Determine the [X, Y] coordinate at the center of the cell enclosing the given text.  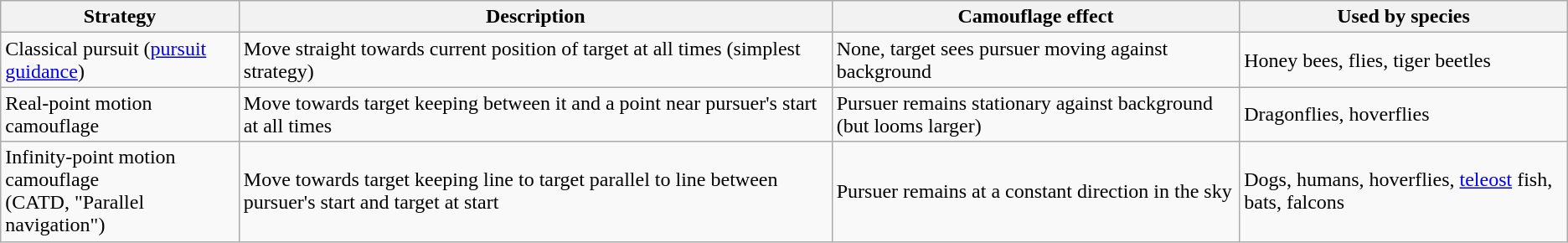
Honey bees, flies, tiger beetles [1404, 60]
Description [535, 17]
Pursuer remains at a constant direction in the sky [1035, 191]
Move towards target keeping between it and a point near pursuer's start at all times [535, 114]
Pursuer remains stationary against background (but looms larger) [1035, 114]
None, target sees pursuer moving against background [1035, 60]
Used by species [1404, 17]
Real-point motion camouflage [121, 114]
Camouflage effect [1035, 17]
Dogs, humans, hoverflies, teleost fish, bats, falcons [1404, 191]
Classical pursuit (pursuit guidance) [121, 60]
Dragonflies, hoverflies [1404, 114]
Move straight towards current position of target at all times (simplest strategy) [535, 60]
Strategy [121, 17]
Move towards target keeping line to target parallel to line between pursuer's start and target at start [535, 191]
Infinity-point motion camouflage(CATD, "Parallel navigation") [121, 191]
